Detect which cell encompasses the target text, then output its [X, Y] center coordinate. 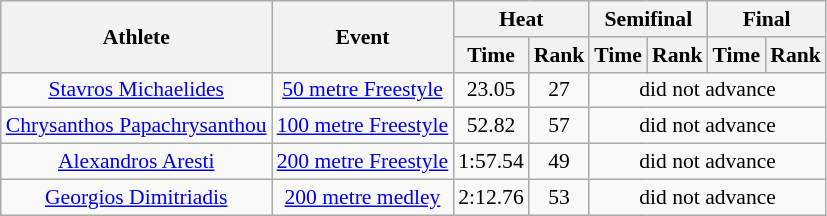
27 [560, 90]
49 [560, 162]
Alexandros Aresti [136, 162]
200 metre Freestyle [363, 162]
1:57.54 [490, 162]
57 [560, 126]
52.82 [490, 126]
Stavros Michaelides [136, 90]
Heat [521, 19]
Chrysanthos Papachrysanthou [136, 126]
Athlete [136, 36]
100 metre Freestyle [363, 126]
Event [363, 36]
50 metre Freestyle [363, 90]
Semifinal [648, 19]
Final [767, 19]
200 metre medley [363, 197]
2:12.76 [490, 197]
23.05 [490, 90]
53 [560, 197]
Georgios Dimitriadis [136, 197]
